Search for the cell housing the specified text and yield its (X, Y) center coordinate. 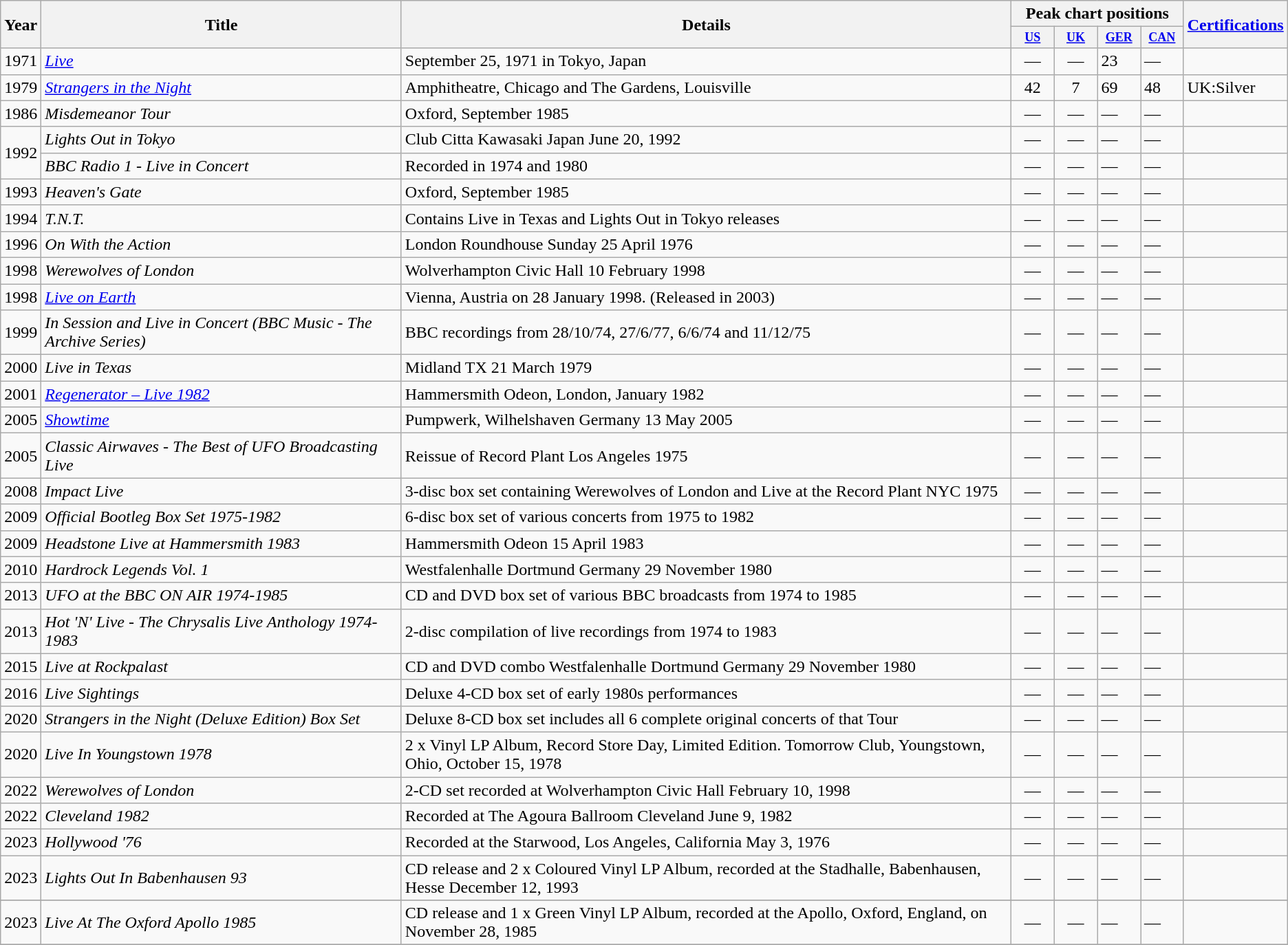
Impact Live (222, 491)
BBC Radio 1 - Live in Concert (222, 166)
1994 (21, 218)
UK:Silver (1236, 87)
Vienna, Austria on 28 January 1998. (Released in 2003) (706, 297)
2-CD set recorded at Wolverhampton Civic Hall February 10, 1998 (706, 790)
Heaven's Gate (222, 192)
CD release and 1 x Green Vinyl LP Album, recorded at the Apollo, Oxford, England, on November 28, 1985 (706, 923)
Reissue of Record Plant Los Angeles 1975 (706, 455)
Showtime (222, 420)
Live At The Oxford Apollo 1985 (222, 923)
Lights Out In Babenhausen 93 (222, 878)
Live on Earth (222, 297)
2015 (21, 666)
2008 (21, 491)
Lights Out in Tokyo (222, 140)
Certifications (1236, 25)
CD and DVD combo Westfalenhalle Dortmund Germany 29 November 1980 (706, 666)
48 (1163, 87)
Live at Rockpalast (222, 666)
Recorded at the Starwood, Los Angeles, California May 3, 1976 (706, 843)
Midland TX 21 March 1979 (706, 368)
1999 (21, 333)
UFO at the BBC ON AIR 1974-1985 (222, 596)
Live Sightings (222, 693)
UK (1076, 37)
Deluxe 8-CD box set includes all 6 complete original concerts of that Tour (706, 719)
Details (706, 25)
Live in Texas (222, 368)
Peak chart positions (1098, 14)
Wolverhampton Civic Hall 10 February 1998 (706, 270)
2 x Vinyl LP Album, Record Store Day, Limited Edition. Tomorrow Club, Youngstown, Ohio, October 15, 1978 (706, 754)
2016 (21, 693)
2-disc compilation of live recordings from 1974 to 1983 (706, 631)
Strangers in the Night (222, 87)
1993 (21, 192)
Recorded in 1974 and 1980 (706, 166)
42 (1033, 87)
Official Bootleg Box Set 1975-1982 (222, 517)
Title (222, 25)
2001 (21, 394)
Hardrock Legends Vol. 1 (222, 569)
Hot 'N' Live - The Chrysalis Live Anthology 1974-1983 (222, 631)
Deluxe 4-CD box set of early 1980s performances (706, 693)
CD release and 2 x Coloured Vinyl LP Album, recorded at the Stadhalle, Babenhausen, Hesse December 12, 1993 (706, 878)
Live (222, 61)
Amphitheatre, Chicago and The Gardens, Louisville (706, 87)
7 (1076, 87)
T.N.T. (222, 218)
BBC recordings from 28/10/74, 27/6/77, 6/6/74 and 11/12/75 (706, 333)
Pumpwerk, Wilhelshaven Germany 13 May 2005 (706, 420)
Strangers in the Night (Deluxe Edition) Box Set (222, 719)
Westfalenhalle Dortmund Germany 29 November 1980 (706, 569)
23 (1119, 61)
1986 (21, 113)
Contains Live in Texas and Lights Out in Tokyo releases (706, 218)
CAN (1163, 37)
Regenerator – Live 1982 (222, 394)
Misdemeanor Tour (222, 113)
Live In Youngstown 1978 (222, 754)
1971 (21, 61)
Classic Airwaves - The Best of UFO Broadcasting Live (222, 455)
GER (1119, 37)
Year (21, 25)
Recorded at The Agoura Ballroom Cleveland June 9, 1982 (706, 816)
2000 (21, 368)
1979 (21, 87)
69 (1119, 87)
Cleveland 1982 (222, 816)
3-disc box set containing Werewolves of London and Live at the Record Plant NYC 1975 (706, 491)
Club Citta Kawasaki Japan June 20, 1992 (706, 140)
Headstone Live at Hammersmith 1983 (222, 543)
Hammersmith Odeon, London, January 1982 (706, 394)
1992 (21, 153)
6-disc box set of various concerts from 1975 to 1982 (706, 517)
CD and DVD box set of various BBC broadcasts from 1974 to 1985 (706, 596)
September 25, 1971 in Tokyo, Japan (706, 61)
Hammersmith Odeon 15 April 1983 (706, 543)
Hollywood '76 (222, 843)
1996 (21, 244)
US (1033, 37)
On With the Action (222, 244)
In Session and Live in Concert (BBC Music - The Archive Series) (222, 333)
London Roundhouse Sunday 25 April 1976 (706, 244)
2010 (21, 569)
